Detect which cell encompasses the target text, then output its [X, Y] center coordinate. 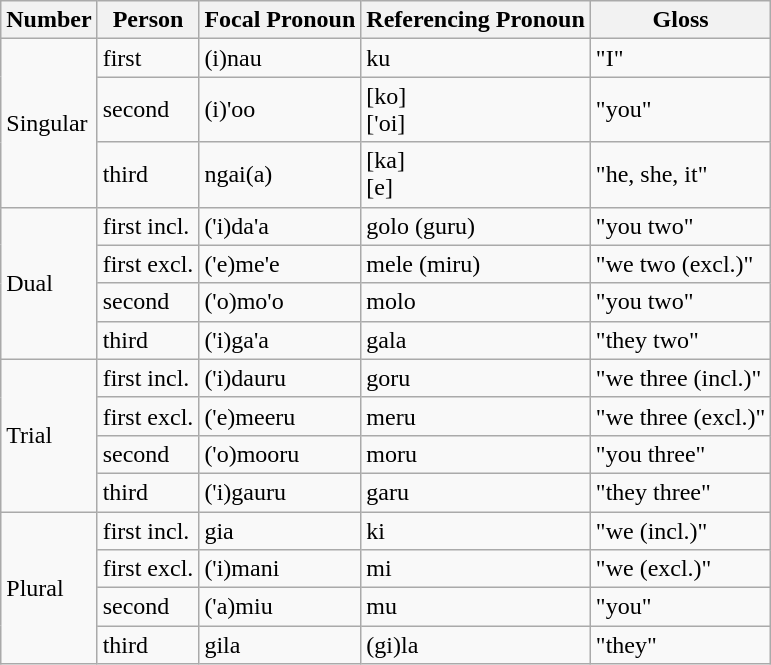
('e)me'e [280, 264]
Trial [49, 435]
Number [49, 20]
('o)mooru [280, 454]
Dual [49, 283]
first [148, 58]
meru [476, 416]
"we three (incl.)" [680, 378]
Singular [49, 123]
[ko]['oi] [476, 110]
(i)nau [280, 58]
"we (incl.)" [680, 531]
mi [476, 569]
"we three (excl.)" [680, 416]
('i)ga'a [280, 340]
mu [476, 607]
(gi)la [476, 645]
moru [476, 454]
ngai(a) [280, 174]
Focal Pronoun [280, 20]
molo [476, 302]
Person [148, 20]
('i)da'a [280, 226]
('a)miu [280, 607]
golo (guru) [476, 226]
"they three" [680, 492]
gia [280, 531]
"we (excl.)" [680, 569]
('i)dauru [280, 378]
"we two (excl.)" [680, 264]
ki [476, 531]
gala [476, 340]
ku [476, 58]
Referencing Pronoun [476, 20]
('i)gauru [280, 492]
"I" [680, 58]
(i)'oo [280, 110]
[ka][e] [476, 174]
Plural [49, 588]
Gloss [680, 20]
gila [280, 645]
('i)mani [280, 569]
garu [476, 492]
"they" [680, 645]
goru [476, 378]
"you three" [680, 454]
"they two" [680, 340]
('e)meeru [280, 416]
('o)mo'o [280, 302]
"he, she, it" [680, 174]
mele (miru) [476, 264]
